Scan for the cell matching the given text and deliver its [x, y] coordinate at center. 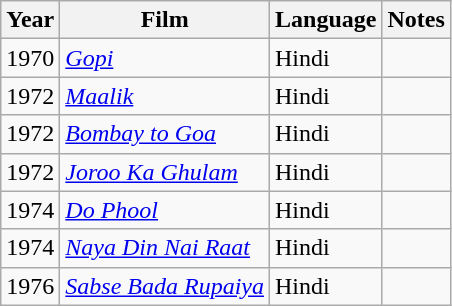
Sabse Bada Rupaiya [165, 286]
Bombay to Goa [165, 134]
Maalik [165, 96]
Gopi [165, 58]
Year [30, 20]
Joroo Ka Ghulam [165, 172]
1970 [30, 58]
Film [165, 20]
Notes [416, 20]
Language [326, 20]
1976 [30, 286]
Do Phool [165, 210]
Naya Din Nai Raat [165, 248]
